Provide the (X, Y) coordinate of the cell's center where the given text is located.  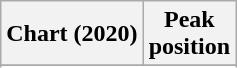
Peakposition (189, 34)
Chart (2020) (72, 34)
